Find where the given text appears and provide that cell's center as (X, Y) coordinate. 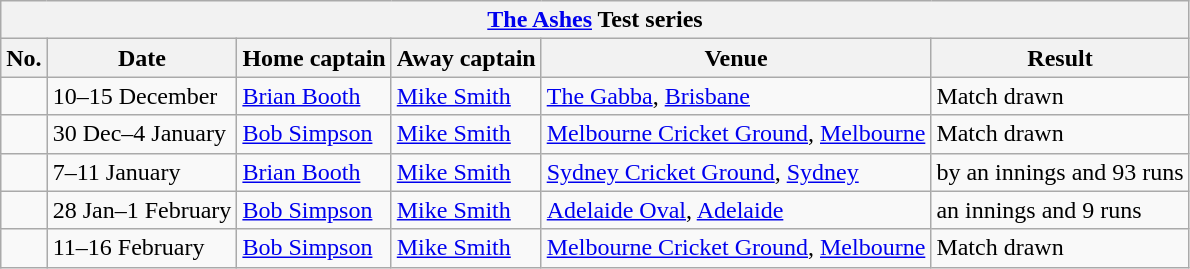
28 Jan–1 February (142, 210)
Sydney Cricket Ground, Sydney (736, 172)
Home captain (314, 58)
11–16 February (142, 248)
10–15 December (142, 96)
7–11 January (142, 172)
The Gabba, Brisbane (736, 96)
The Ashes Test series (595, 20)
Venue (736, 58)
by an innings and 93 runs (1060, 172)
Result (1060, 58)
an innings and 9 runs (1060, 210)
Date (142, 58)
No. (24, 58)
Adelaide Oval, Adelaide (736, 210)
Away captain (466, 58)
30 Dec–4 January (142, 134)
